Find where the given text appears and provide that cell's center as [x, y] coordinate. 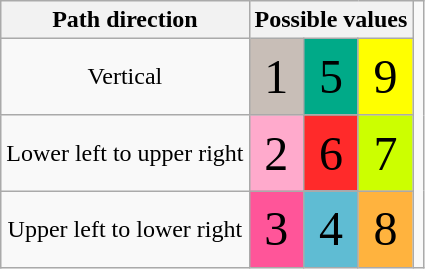
1 [276, 77]
2 [276, 153]
9 [386, 77]
8 [386, 229]
Lower left to upper right [125, 153]
Vertical [125, 77]
5 [332, 77]
Upper left to lower right [125, 229]
6 [332, 153]
Possible values [331, 20]
3 [276, 229]
Path direction [125, 20]
4 [332, 229]
7 [386, 153]
